Return the [X, Y] coordinate for the center point of the cell that contains the specified text.  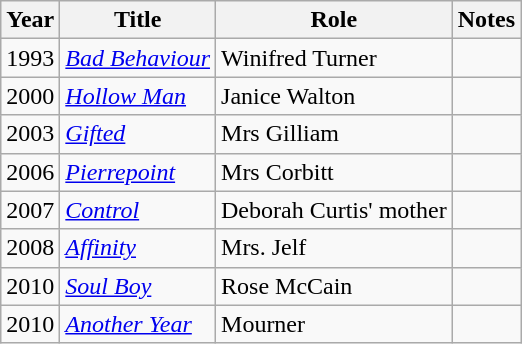
2007 [30, 210]
Affinity [138, 248]
1993 [30, 58]
Soul Boy [138, 286]
Mrs. Jelf [334, 248]
Janice Walton [334, 96]
Winifred Turner [334, 58]
Title [138, 20]
2003 [30, 134]
2008 [30, 248]
Gifted [138, 134]
Notes [486, 20]
Mourner [334, 324]
Year [30, 20]
Rose McCain [334, 286]
Another Year [138, 324]
2006 [30, 172]
Control [138, 210]
Pierrepoint [138, 172]
Mrs Gilliam [334, 134]
Bad Behaviour [138, 58]
Hollow Man [138, 96]
Role [334, 20]
2000 [30, 96]
Deborah Curtis' mother [334, 210]
Mrs Corbitt [334, 172]
